Capture the cell that displays the provided text and extract its (X, Y) central coordinate. 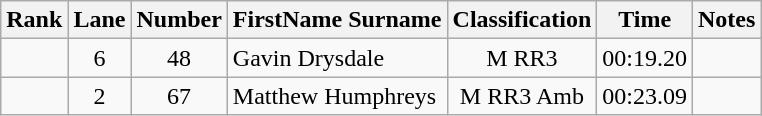
M RR3 (522, 58)
Matthew Humphreys (337, 96)
6 (100, 58)
Time (645, 20)
Number (179, 20)
Classification (522, 20)
Lane (100, 20)
67 (179, 96)
00:23.09 (645, 96)
2 (100, 96)
00:19.20 (645, 58)
Notes (727, 20)
Rank (34, 20)
FirstName Surname (337, 20)
48 (179, 58)
Gavin Drysdale (337, 58)
M RR3 Amb (522, 96)
